Pinpoint the cell where the given text exists, returning its (x, y) midpoint coordinate. 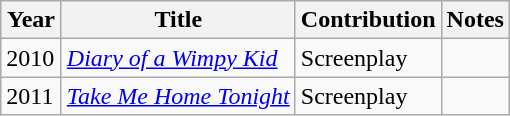
Notes (475, 20)
Year (32, 20)
Contribution (368, 20)
Take Me Home Tonight (178, 96)
Title (178, 20)
Diary of a Wimpy Kid (178, 58)
2011 (32, 96)
2010 (32, 58)
